Locate the cell with the specified text and output its (X, Y) center coordinate. 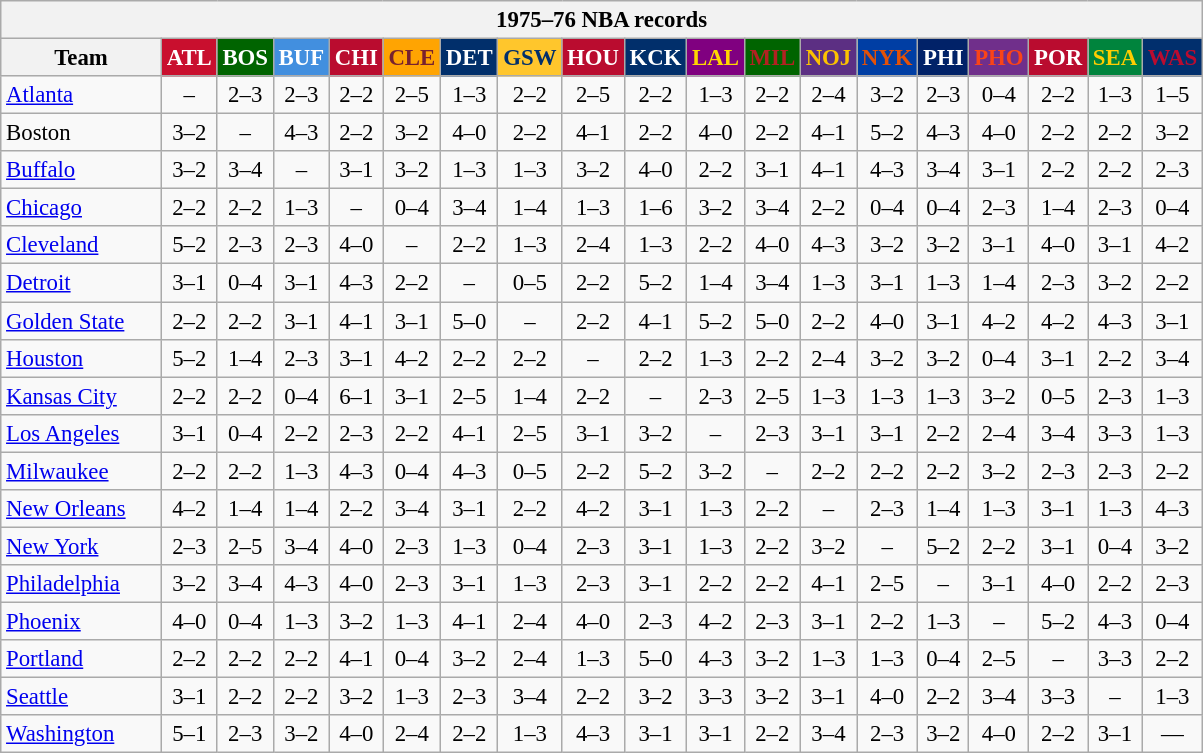
Houston (82, 358)
CHI (356, 58)
ATL (189, 58)
Atlanta (82, 95)
Team (82, 58)
Washington (82, 734)
Buffalo (82, 170)
5–1 (189, 734)
LAL (716, 58)
Cleveland (82, 245)
GSW (530, 58)
NYK (888, 58)
1–5 (1172, 95)
Philadelphia (82, 584)
Kansas City (82, 396)
Milwaukee (82, 471)
KCK (656, 58)
Phoenix (82, 621)
HOU (594, 58)
WAS (1172, 58)
Golden State (82, 321)
Portland (82, 659)
BUF (301, 58)
PHI (944, 58)
6–1 (356, 396)
CLE (412, 58)
BOS (245, 58)
MIL (772, 58)
— (1172, 734)
Chicago (82, 208)
Los Angeles (82, 433)
Boston (82, 133)
New York (82, 546)
SEA (1116, 58)
PHO (999, 58)
1–6 (656, 208)
Detroit (82, 283)
New Orleans (82, 509)
Seattle (82, 697)
DET (470, 58)
1975–76 NBA records (602, 20)
NOJ (828, 58)
POR (1058, 58)
